From the cell containing the given text, extract its center point as [x, y] coordinate. 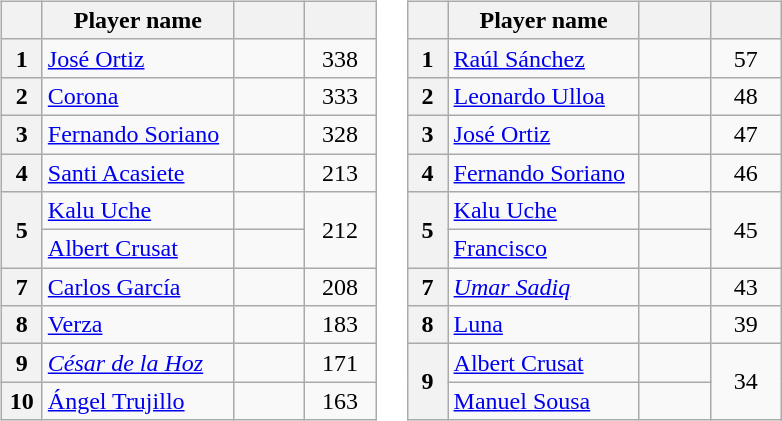
Carlos García [138, 287]
10 [22, 401]
César de la Hoz [138, 363]
39 [746, 325]
338 [340, 58]
333 [340, 96]
34 [746, 382]
Umar Sadiq [544, 287]
45 [746, 230]
Leonardo Ulloa [544, 96]
163 [340, 401]
212 [340, 230]
43 [746, 287]
Ángel Trujillo [138, 401]
57 [746, 58]
208 [340, 287]
213 [340, 173]
328 [340, 134]
Verza [138, 325]
Santi Acasiete [138, 173]
Manuel Sousa [544, 401]
Corona [138, 96]
Francisco [544, 249]
171 [340, 363]
48 [746, 96]
47 [746, 134]
Luna [544, 325]
Raúl Sánchez [544, 58]
183 [340, 325]
46 [746, 173]
